From the cell containing the given text, extract its center point as [x, y] coordinate. 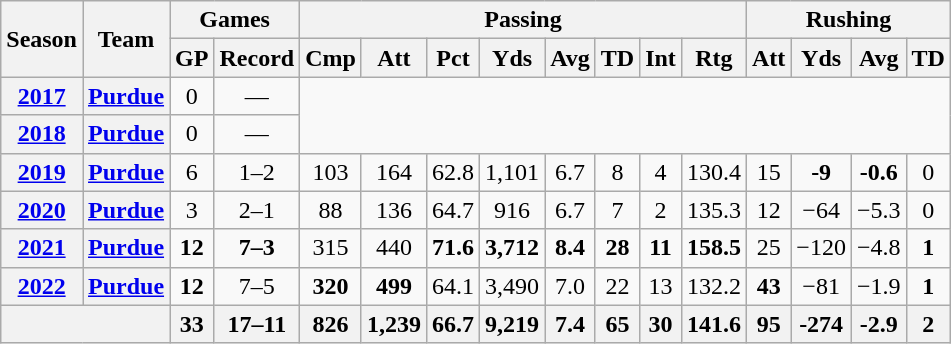
22 [617, 286]
Record [257, 58]
33 [192, 324]
2018 [42, 134]
6 [192, 172]
71.6 [452, 248]
7.0 [570, 286]
Games [235, 20]
103 [331, 172]
7.4 [570, 324]
15 [768, 172]
2–1 [257, 210]
−81 [822, 286]
9,219 [512, 324]
43 [768, 286]
1,239 [394, 324]
Rushing [848, 20]
−1.9 [878, 286]
141.6 [714, 324]
499 [394, 286]
315 [331, 248]
Int [661, 58]
−5.3 [878, 210]
-2.9 [878, 324]
7 [617, 210]
62.8 [452, 172]
30 [661, 324]
−120 [822, 248]
3,490 [512, 286]
Season [42, 39]
28 [617, 248]
320 [331, 286]
916 [512, 210]
88 [331, 210]
-9 [822, 172]
Team [126, 39]
8.4 [570, 248]
3 [192, 210]
−64 [822, 210]
2022 [42, 286]
66.7 [452, 324]
4 [661, 172]
2017 [42, 96]
7–3 [257, 248]
8 [617, 172]
Passing [524, 20]
7–5 [257, 286]
826 [331, 324]
164 [394, 172]
-274 [822, 324]
440 [394, 248]
135.3 [714, 210]
Cmp [331, 58]
Pct [452, 58]
11 [661, 248]
2020 [42, 210]
Rtg [714, 58]
65 [617, 324]
64.1 [452, 286]
158.5 [714, 248]
132.2 [714, 286]
2021 [42, 248]
−4.8 [878, 248]
1,101 [512, 172]
95 [768, 324]
17–11 [257, 324]
3,712 [512, 248]
136 [394, 210]
GP [192, 58]
13 [661, 286]
130.4 [714, 172]
2019 [42, 172]
64.7 [452, 210]
1–2 [257, 172]
25 [768, 248]
-0.6 [878, 172]
